For the text-containing cell, return its midpoint in [x, y] coordinate format. 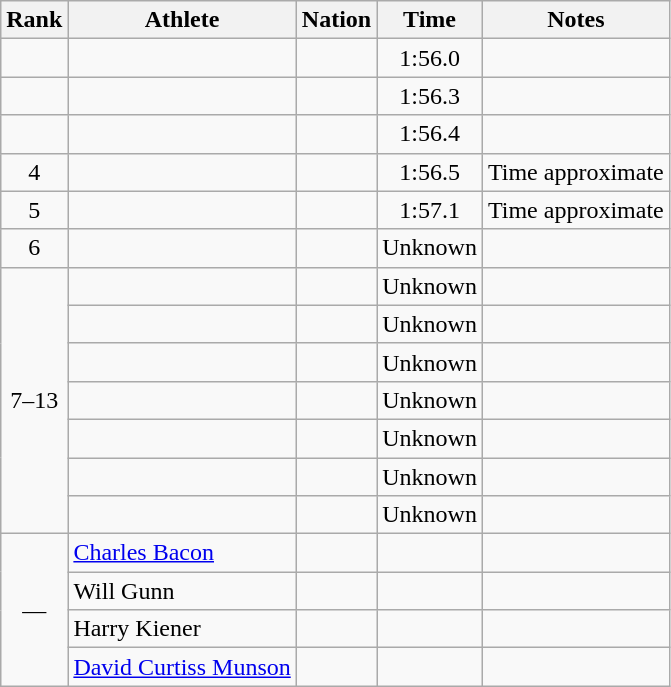
1:56.5 [430, 172]
1:56.4 [430, 134]
David Curtiss Munson [182, 667]
1:56.3 [430, 96]
Rank [34, 20]
1:56.0 [430, 58]
Athlete [182, 20]
— [34, 610]
7–13 [34, 400]
1:57.1 [430, 210]
Notes [576, 20]
4 [34, 172]
Will Gunn [182, 591]
Charles Bacon [182, 553]
5 [34, 210]
Time [430, 20]
Harry Kiener [182, 629]
6 [34, 248]
Nation [336, 20]
